Pinpoint the cell where the given text exists, returning its (x, y) midpoint coordinate. 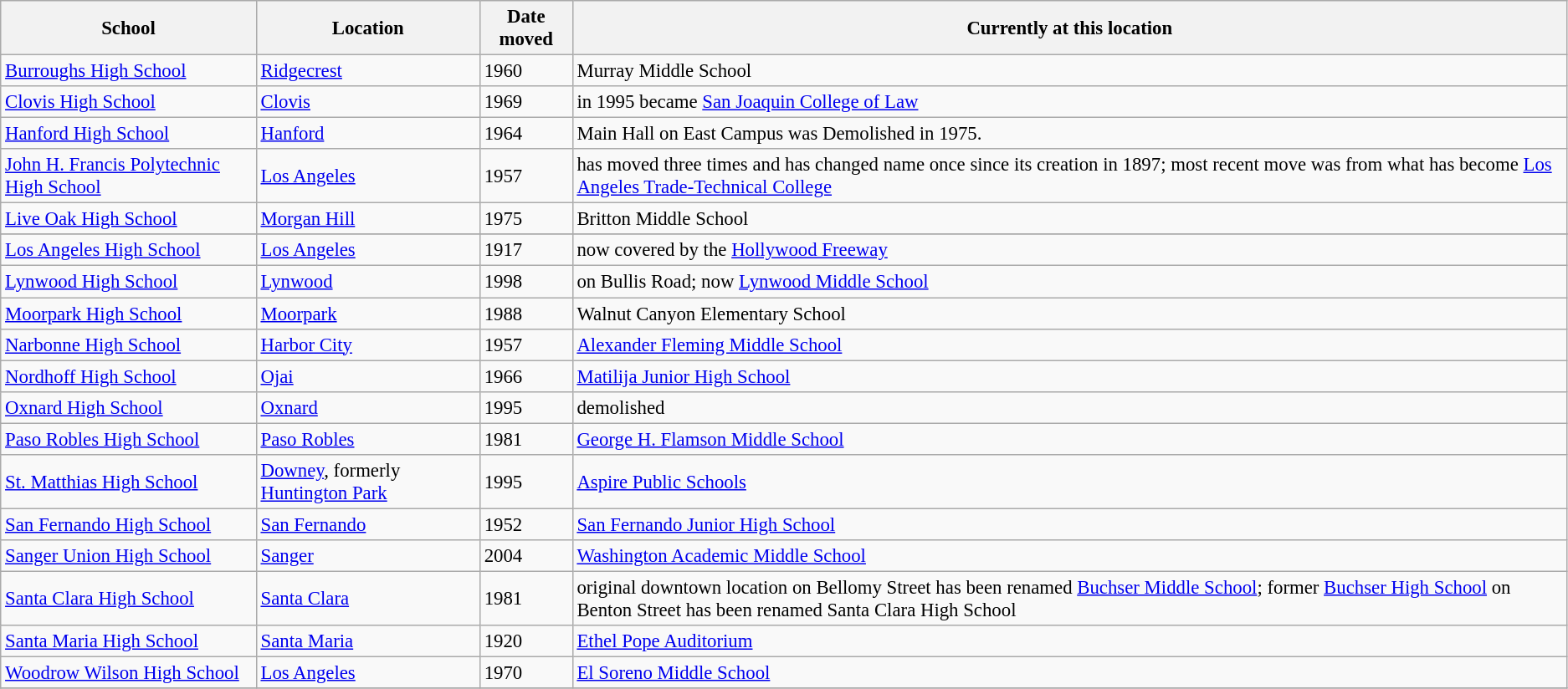
San Fernando High School (129, 524)
Hanford High School (129, 134)
Paso Robles High School (129, 439)
Main Hall on East Campus was Demolished in 1975. (1069, 134)
Murray Middle School (1069, 71)
Ojai (368, 376)
Los Angeles High School (129, 250)
El Soreno Middle School (1069, 673)
Santa Maria (368, 641)
1975 (525, 219)
Walnut Canyon Elementary School (1069, 314)
Washington Academic Middle School (1069, 556)
Matilija Junior High School (1069, 376)
1998 (525, 282)
Nordhoff High School (129, 376)
2004 (525, 556)
Sanger (368, 556)
1964 (525, 134)
1920 (525, 641)
Clovis (368, 102)
San Fernando Junior High School (1069, 524)
Ethel Pope Auditorium (1069, 641)
demolished (1069, 407)
in 1995 became San Joaquin College of Law (1069, 102)
Burroughs High School (129, 71)
1969 (525, 102)
Downey, formerly Huntington Park (368, 482)
Live Oak High School (129, 219)
Moorpark (368, 314)
St. Matthias High School (129, 482)
Oxnard High School (129, 407)
Location (368, 28)
Lynwood High School (129, 282)
1917 (525, 250)
Santa Maria High School (129, 641)
Currently at this location (1069, 28)
1952 (525, 524)
Narbonne High School (129, 344)
Britton Middle School (1069, 219)
1970 (525, 673)
1960 (525, 71)
San Fernando (368, 524)
Alexander Fleming Middle School (1069, 344)
Woodrow Wilson High School (129, 673)
now covered by the Hollywood Freeway (1069, 250)
School (129, 28)
Moorpark High School (129, 314)
Clovis High School (129, 102)
Santa Clara High School (129, 599)
Hanford (368, 134)
1988 (525, 314)
Paso Robles (368, 439)
Oxnard (368, 407)
John H. Francis Polytechnic High School (129, 176)
Ridgecrest (368, 71)
1966 (525, 376)
George H. Flamson Middle School (1069, 439)
Aspire Public Schools (1069, 482)
Morgan Hill (368, 219)
Santa Clara (368, 599)
on Bullis Road; now Lynwood Middle School (1069, 282)
Sanger Union High School (129, 556)
Date moved (525, 28)
Harbor City (368, 344)
Lynwood (368, 282)
